Extract the [X, Y] coordinate from the center of the cell holding the provided text.  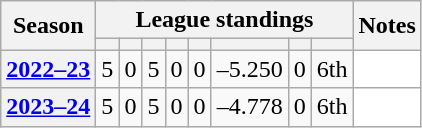
2023–24 [48, 107]
2022–23 [48, 69]
Season [48, 26]
–4.778 [250, 107]
–5.250 [250, 69]
League standings [224, 20]
Notes [387, 26]
